For the text-containing cell, return its midpoint in (X, Y) coordinate format. 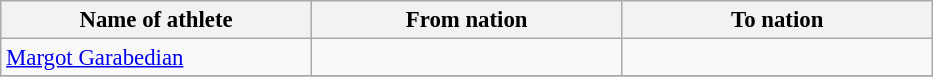
Name of athlete (156, 20)
Margot Garabedian (156, 58)
To nation (778, 20)
From nation (466, 20)
